Provide the [x, y] coordinate of the cell's center where the given text is located.  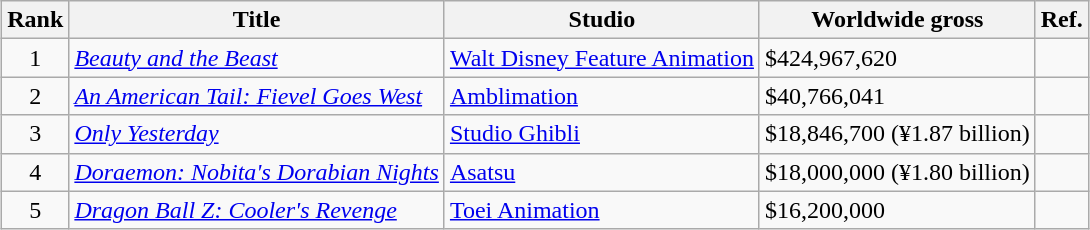
Asatsu [602, 172]
Amblimation [602, 96]
$18,846,700 (¥1.87 billion) [897, 134]
Studio Ghibli [602, 134]
4 [36, 172]
Beauty and the Beast [257, 58]
Toei Animation [602, 210]
Title [257, 20]
$18,000,000 (¥1.80 billion) [897, 172]
Worldwide gross [897, 20]
Ref. [1062, 20]
Studio [602, 20]
3 [36, 134]
Dragon Ball Z: Cooler's Revenge [257, 210]
$16,200,000 [897, 210]
An American Tail: Fievel Goes West [257, 96]
2 [36, 96]
1 [36, 58]
Rank [36, 20]
Doraemon: Nobita's Dorabian Nights [257, 172]
5 [36, 210]
Walt Disney Feature Animation [602, 58]
$424,967,620 [897, 58]
$40,766,041 [897, 96]
Only Yesterday [257, 134]
